Determine the (x, y) coordinate at the center of the cell enclosing the given text.  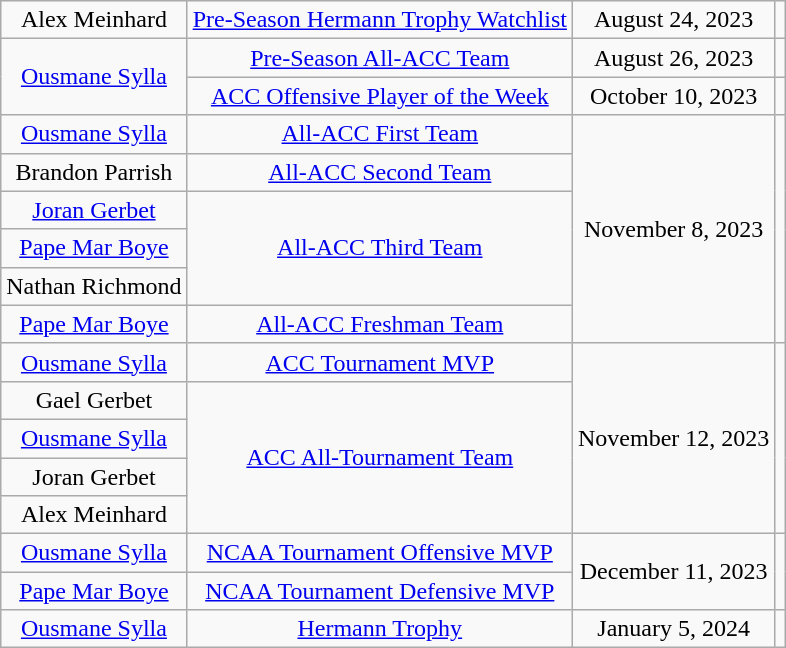
Pre-Season All-ACC Team (380, 58)
ACC Offensive Player of the Week (380, 96)
ACC All-Tournament Team (380, 457)
Gael Gerbet (94, 400)
ACC Tournament MVP (380, 362)
January 5, 2024 (673, 629)
All-ACC Second Team (380, 172)
All-ACC Freshman Team (380, 324)
All-ACC Third Team (380, 248)
NCAA Tournament Defensive MVP (380, 591)
All-ACC First Team (380, 134)
Nathan Richmond (94, 286)
November 12, 2023 (673, 438)
August 26, 2023 (673, 58)
Hermann Trophy (380, 629)
December 11, 2023 (673, 572)
Pre-Season Hermann Trophy Watchlist (380, 20)
Brandon Parrish (94, 172)
November 8, 2023 (673, 229)
August 24, 2023 (673, 20)
NCAA Tournament Offensive MVP (380, 553)
October 10, 2023 (673, 96)
